Provide the (X, Y) coordinate of the cell's center where the given text is located.  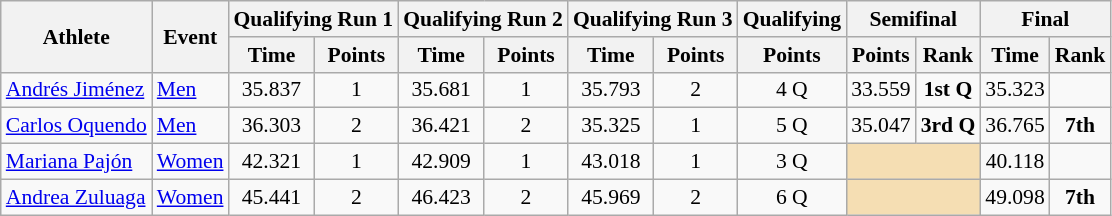
Mariana Pajón (76, 162)
5 Q (792, 126)
35.323 (1014, 90)
49.098 (1014, 197)
3rd Q (948, 126)
Qualifying Run 2 (483, 19)
3 Q (792, 162)
42.321 (272, 162)
4 Q (792, 90)
36.765 (1014, 126)
1st Q (948, 90)
42.909 (441, 162)
Qualifying Run 3 (653, 19)
Final (1045, 19)
Andrés Jiménez (76, 90)
40.118 (1014, 162)
Event (190, 36)
6 Q (792, 197)
Athlete (76, 36)
35.793 (611, 90)
Carlos Oquendo (76, 126)
45.441 (272, 197)
45.969 (611, 197)
43.018 (611, 162)
Qualifying Run 1 (314, 19)
35.325 (611, 126)
35.681 (441, 90)
Qualifying (792, 19)
35.047 (880, 126)
33.559 (880, 90)
36.303 (272, 126)
Andrea Zuluaga (76, 197)
Semifinal (913, 19)
46.423 (441, 197)
36.421 (441, 126)
35.837 (272, 90)
